Capture the cell that displays the provided text and extract its (X, Y) central coordinate. 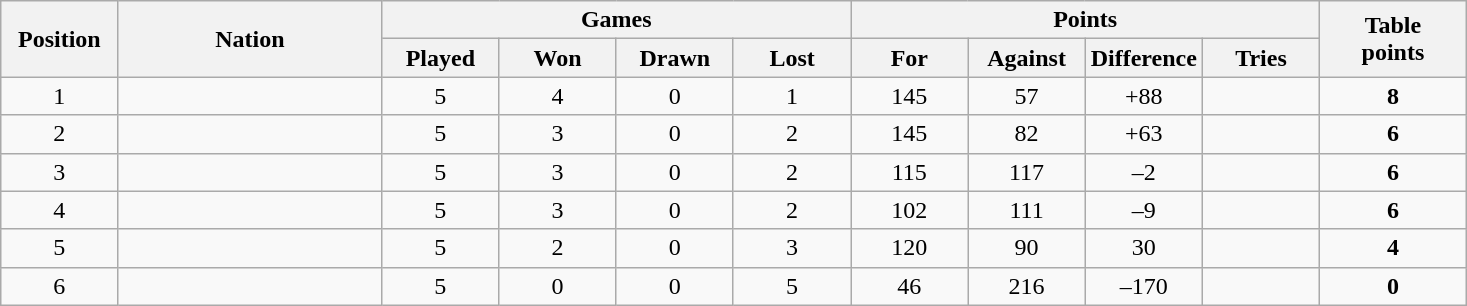
82 (1026, 134)
Points (1086, 20)
30 (1144, 248)
–2 (1144, 172)
Against (1026, 58)
Tablepoints (1394, 39)
90 (1026, 248)
102 (910, 210)
111 (1026, 210)
–9 (1144, 210)
Won (558, 58)
Games (616, 20)
Drawn (674, 58)
8 (1394, 96)
Tries (1260, 58)
Played (440, 58)
120 (910, 248)
46 (910, 286)
Nation (250, 39)
Lost (792, 58)
+63 (1144, 134)
115 (910, 172)
Difference (1144, 58)
Position (60, 39)
117 (1026, 172)
57 (1026, 96)
For (910, 58)
216 (1026, 286)
–170 (1144, 286)
+88 (1144, 96)
